Detect which cell encompasses the target text, then output its [X, Y] center coordinate. 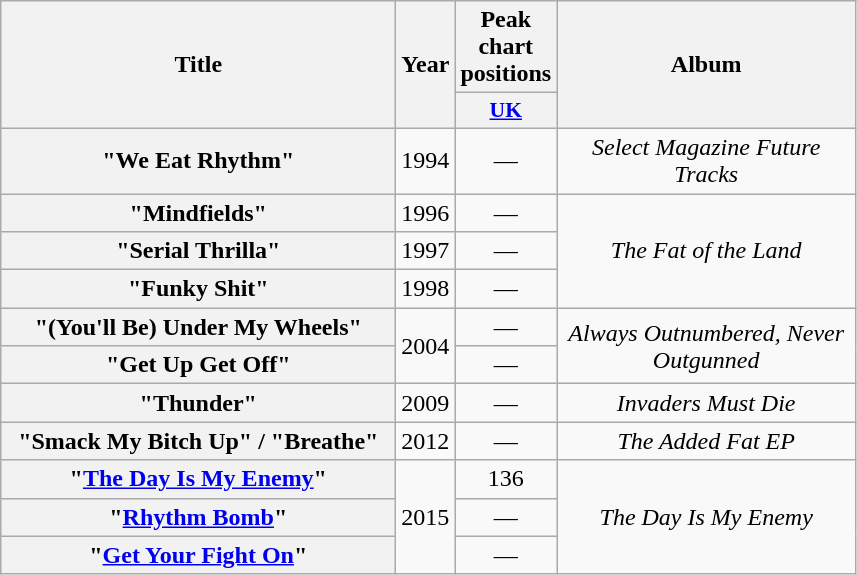
"We Eat Rhythm" [198, 160]
The Day Is My Enemy [706, 517]
2012 [426, 441]
"The Day Is My Enemy" [198, 479]
"Smack My Bitch Up" / "Breathe" [198, 441]
1997 [426, 251]
2009 [426, 403]
The Fat of the Land [706, 251]
Always Outnumbered, Never Outgunned [706, 346]
Select Magazine Future Tracks [706, 160]
"Funky Shit" [198, 289]
Year [426, 65]
1996 [426, 213]
"Get Up Get Off" [198, 365]
Album [706, 65]
2004 [426, 346]
1998 [426, 289]
"Thunder" [198, 403]
The Added Fat EP [706, 441]
"(You'll Be) Under My Wheels" [198, 327]
2015 [426, 517]
UK [506, 111]
Peak chart positions [506, 47]
"Mindfields" [198, 213]
"Serial Thrilla" [198, 251]
136 [506, 479]
"Rhythm Bomb" [198, 517]
"Get Your Fight On" [198, 555]
Title [198, 65]
1994 [426, 160]
Invaders Must Die [706, 403]
